Determine the (X, Y) coordinate at the center of the cell enclosing the given text.  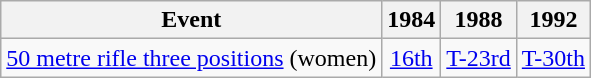
16th (412, 58)
1984 (412, 20)
T-30th (553, 58)
1988 (479, 20)
Event (192, 20)
1992 (553, 20)
T-23rd (479, 58)
50 metre rifle three positions (women) (192, 58)
